Capture the cell that displays the provided text and extract its [X, Y] central coordinate. 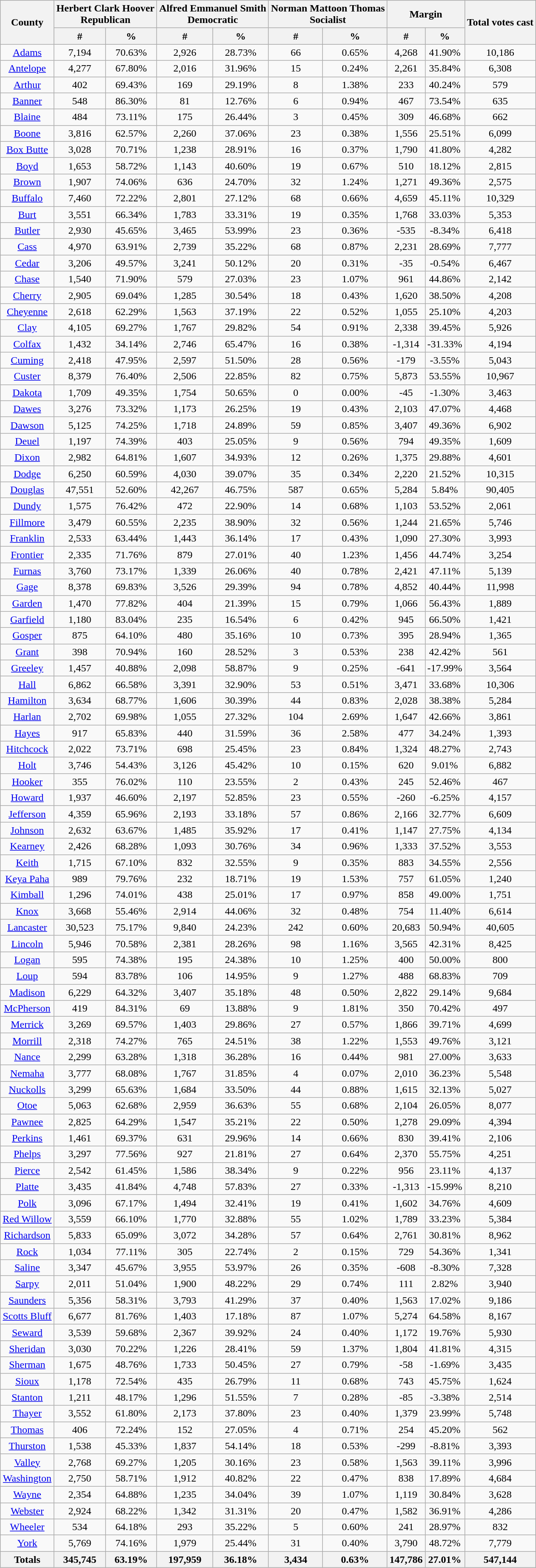
3,126 [185, 765]
0.96% [355, 846]
2,905 [80, 295]
6,609 [500, 814]
41.81% [445, 1349]
355 [80, 782]
3,668 [80, 911]
73.54% [445, 101]
419 [80, 1009]
Merrick [27, 1025]
0.91% [355, 328]
406 [80, 1430]
4,030 [185, 474]
74.27% [131, 1041]
2,768 [80, 1462]
67.10% [131, 863]
3,526 [185, 587]
64.32% [131, 992]
Howard [27, 798]
66.34% [131, 214]
1,575 [80, 506]
1,271 [406, 182]
35.21% [241, 1122]
29.96% [241, 1138]
34.76% [445, 1203]
70.22% [131, 1349]
71.76% [131, 555]
11 [296, 1381]
1,066 [406, 603]
25.44% [241, 1543]
1,244 [406, 522]
1,733 [185, 1365]
5,548 [500, 1073]
34.93% [241, 457]
6,614 [500, 911]
30,523 [80, 927]
32.77% [445, 814]
2,260 [185, 133]
63.91% [131, 247]
Totals [27, 1559]
35.84% [445, 69]
2.58% [355, 733]
488 [406, 976]
64.18% [131, 1527]
232 [185, 879]
38.38% [445, 700]
47.07% [445, 409]
1,900 [185, 1284]
Custer [27, 376]
56.43% [445, 603]
30.54% [241, 295]
562 [500, 1430]
Lincoln [27, 943]
435 [185, 1381]
8,378 [80, 587]
-1.69% [445, 1365]
Hall [27, 684]
63.67% [131, 830]
33.31% [241, 214]
33.50% [241, 1089]
2,702 [80, 717]
1.37% [355, 1349]
110 [185, 782]
1,615 [406, 1089]
0.52% [355, 312]
3,206 [80, 263]
1.02% [355, 1219]
3,465 [185, 231]
70.42% [445, 1009]
0.86% [355, 814]
73.32% [131, 409]
2,010 [406, 1073]
0.22% [355, 1170]
7,460 [80, 198]
-1,314 [406, 344]
2,542 [80, 1170]
3,861 [500, 717]
21.39% [241, 603]
45.33% [131, 1446]
Seward [27, 1333]
41.90% [445, 52]
Hayes [27, 733]
40.82% [241, 1478]
1.23% [355, 555]
74.06% [131, 182]
2,354 [80, 1494]
2.82% [445, 1284]
90,405 [500, 490]
2,575 [500, 182]
1,675 [80, 1365]
52.60% [131, 490]
30.39% [241, 700]
38.90% [241, 522]
Dakota [27, 393]
1,278 [406, 1122]
875 [80, 636]
-608 [406, 1268]
71.90% [131, 279]
57.83% [241, 1187]
1,197 [80, 441]
1,093 [185, 846]
69.37% [131, 1138]
36.14% [241, 539]
-0.54% [445, 263]
Blaine [27, 117]
Buffalo [27, 198]
1,754 [185, 393]
2,418 [80, 360]
26.44% [241, 117]
3,760 [80, 571]
709 [500, 976]
4,137 [500, 1170]
68.08% [131, 1073]
Sarpy [27, 1284]
1,540 [80, 279]
594 [80, 976]
58.72% [131, 166]
5,043 [500, 360]
26.05% [445, 1106]
2,761 [406, 1235]
1,285 [185, 295]
Cass [27, 247]
2,556 [500, 863]
6,308 [500, 69]
2,261 [406, 69]
1,718 [185, 425]
6,882 [500, 765]
44.86% [445, 279]
74.01% [131, 895]
1,240 [500, 879]
4,277 [80, 69]
-1.30% [445, 393]
2,220 [406, 474]
1.27% [355, 976]
0.57% [355, 1025]
72.24% [131, 1430]
0.63% [355, 1559]
6,902 [500, 425]
39.71% [445, 1025]
1.53% [355, 879]
40,605 [500, 927]
3,434 [296, 1559]
152 [185, 1430]
472 [185, 506]
41.84% [131, 1187]
Scotts Bluff [27, 1316]
477 [406, 733]
36.28% [241, 1057]
84.31% [131, 1009]
53.97% [241, 1268]
3,940 [500, 1284]
698 [185, 749]
3,096 [80, 1203]
0.34% [355, 474]
1,443 [185, 539]
2,193 [185, 814]
Hitchcock [27, 749]
Frontier [27, 555]
35.16% [241, 636]
Cheyenne [27, 312]
34.55% [445, 863]
5,926 [500, 328]
-31.33% [445, 344]
5,063 [80, 1106]
59.68% [131, 1333]
5,746 [500, 522]
0.83% [355, 700]
2,982 [80, 457]
47,551 [80, 490]
3,121 [500, 1041]
3,030 [80, 1349]
1,342 [185, 1511]
404 [185, 603]
64.29% [131, 1122]
754 [406, 911]
25.51% [445, 133]
0.24% [355, 69]
6,099 [500, 133]
1,173 [185, 409]
3,553 [500, 846]
24.51% [241, 1041]
47.11% [445, 571]
1,456 [406, 555]
7,194 [80, 52]
69.04% [131, 295]
2,106 [500, 1138]
1.38% [355, 85]
17.02% [445, 1300]
45.67% [131, 1268]
-535 [406, 231]
1,907 [80, 182]
Stanton [27, 1397]
2,959 [185, 1106]
60.55% [131, 522]
36.23% [445, 1073]
Platte [27, 1187]
Douglas [27, 490]
-45 [406, 393]
39 [296, 1494]
0.25% [355, 668]
Nemaha [27, 1073]
54 [296, 328]
1,937 [80, 798]
Antelope [27, 69]
74.39% [131, 441]
50.94% [445, 927]
1,804 [406, 1349]
53.55% [445, 376]
4,601 [500, 457]
Perkins [27, 1138]
1,653 [80, 166]
3,539 [80, 1333]
27.12% [241, 198]
3,269 [80, 1025]
1,143 [185, 166]
48.27% [445, 749]
Gosper [27, 636]
2,618 [80, 312]
561 [500, 652]
1,180 [80, 619]
620 [406, 765]
28.91% [241, 149]
67.17% [131, 1203]
5.84% [445, 490]
4,852 [406, 587]
23.99% [445, 1413]
Total votes cast [500, 22]
Kearney [27, 846]
3,463 [500, 393]
32.88% [241, 1219]
917 [80, 733]
5,356 [80, 1300]
631 [185, 1138]
32.13% [445, 1089]
39.07% [241, 474]
5,769 [80, 1543]
13.88% [241, 1009]
1,324 [406, 749]
45.20% [445, 1430]
1,034 [80, 1251]
4,684 [500, 1478]
8,425 [500, 943]
1,238 [185, 149]
63.28% [131, 1057]
37.19% [241, 312]
68.83% [445, 976]
27.05% [241, 1430]
1.24% [355, 182]
21.65% [445, 522]
1,119 [406, 1494]
927 [185, 1154]
2,926 [185, 52]
5,125 [80, 425]
1.22% [355, 1041]
5,353 [500, 214]
636 [185, 182]
Logan [27, 960]
Sherman [27, 1365]
86.30% [131, 101]
3,793 [185, 1300]
41.29% [241, 1300]
6,229 [80, 992]
38.34% [241, 1170]
8,077 [500, 1106]
69.98% [131, 717]
36.63% [241, 1106]
Clay [27, 328]
39.11% [445, 1462]
18.71% [241, 879]
Deuel [27, 441]
Valley [27, 1462]
30.84% [445, 1494]
350 [406, 1009]
42.66% [445, 717]
-179 [406, 360]
106 [185, 976]
Pierce [27, 1170]
858 [406, 895]
Sheridan [27, 1349]
989 [80, 879]
98 [296, 943]
0.42% [355, 619]
3,393 [500, 1446]
8,962 [500, 1235]
62.57% [131, 133]
1,318 [185, 1057]
35.18% [241, 992]
Cuming [27, 360]
2,426 [80, 846]
11.40% [445, 911]
4,748 [185, 1187]
29.82% [241, 328]
2,235 [185, 522]
74.25% [131, 425]
5 [296, 1527]
Brown [27, 182]
480 [185, 636]
70.63% [131, 52]
1,709 [80, 393]
5,946 [80, 943]
29.86% [241, 1025]
16.54% [241, 619]
25.05% [241, 441]
25.10% [445, 312]
79.76% [131, 879]
65.09% [131, 1235]
2,098 [185, 668]
2,061 [500, 506]
24.89% [241, 425]
587 [296, 490]
42,267 [185, 490]
65.63% [131, 1089]
0.71% [355, 1430]
Garfield [27, 619]
70.58% [131, 943]
11,998 [500, 587]
Nance [27, 1057]
241 [406, 1527]
Adams [27, 52]
111 [406, 1284]
77.11% [131, 1251]
Saunders [27, 1300]
29.39% [241, 587]
1,837 [185, 1446]
28.94% [445, 636]
25.01% [241, 895]
75.17% [131, 927]
York [27, 1543]
6,677 [80, 1316]
30.16% [241, 1462]
1,751 [500, 895]
10,329 [500, 198]
0.88% [355, 1089]
104 [296, 717]
73.11% [131, 117]
0.07% [355, 1073]
54.14% [241, 1446]
1,393 [500, 733]
31.85% [241, 1073]
23.55% [241, 782]
26.25% [241, 409]
61.80% [131, 1413]
36.18% [241, 1559]
29.19% [241, 85]
3,072 [185, 1235]
1,485 [185, 830]
63.44% [131, 539]
27.32% [241, 717]
3,993 [500, 539]
45.75% [445, 1381]
4,394 [500, 1122]
402 [80, 85]
28 [296, 360]
2,750 [80, 1478]
70.94% [131, 652]
Butler [27, 231]
5,930 [500, 1333]
-8.34% [445, 231]
31 [296, 1543]
47.95% [131, 360]
1,461 [80, 1138]
1,783 [185, 214]
400 [406, 960]
879 [185, 555]
25.45% [241, 749]
3,955 [185, 1268]
Boyd [27, 166]
2,166 [406, 814]
32.41% [241, 1203]
3,028 [80, 149]
64.81% [131, 457]
3,551 [80, 214]
5,833 [80, 1235]
2,930 [80, 231]
41.80% [445, 149]
50.12% [241, 263]
Otoe [27, 1106]
510 [406, 166]
76.42% [131, 506]
12 [296, 457]
28.52% [241, 652]
2,514 [500, 1397]
3,241 [185, 263]
44.06% [241, 911]
743 [406, 1381]
Dawson [27, 425]
662 [500, 117]
67.80% [131, 69]
20,683 [406, 927]
Jefferson [27, 814]
0.37% [355, 149]
1.81% [355, 1009]
Greeley [27, 668]
27.00% [445, 1057]
883 [406, 863]
53.99% [241, 231]
52.85% [241, 798]
4,208 [500, 295]
51.55% [241, 1397]
9.01% [445, 765]
10,315 [500, 474]
0.00% [355, 393]
305 [185, 1251]
3,552 [80, 1413]
55.46% [131, 911]
65.47% [241, 344]
45.42% [241, 765]
64.88% [131, 1494]
Pawnee [27, 1122]
6,467 [500, 263]
22.74% [241, 1251]
438 [185, 895]
1,553 [406, 1041]
37.52% [445, 846]
2,299 [80, 1057]
Furnas [27, 571]
48.72% [445, 1543]
169 [185, 85]
1,147 [406, 830]
2,028 [406, 700]
Franklin [27, 539]
-58 [406, 1365]
48.76% [131, 1365]
74.16% [131, 1543]
Chase [27, 279]
33.23% [445, 1219]
Garden [27, 603]
Dodge [27, 474]
0.84% [355, 749]
Alfred Emmanuel SmithDemocratic [213, 14]
2,746 [185, 344]
39.45% [445, 328]
235 [185, 619]
0.31% [355, 263]
Banner [27, 101]
26.79% [241, 1381]
Harlan [27, 717]
3,276 [80, 409]
398 [80, 652]
1.16% [355, 943]
24 [296, 1333]
635 [500, 101]
4,203 [500, 312]
8,167 [500, 1316]
-6.25% [445, 798]
547,144 [500, 1559]
64.58% [445, 1316]
Box Butte [27, 149]
2,173 [185, 1413]
534 [80, 1527]
3,564 [500, 668]
Holt [27, 765]
31.96% [241, 69]
1,770 [185, 1219]
242 [296, 927]
29 [296, 1284]
729 [406, 1251]
765 [185, 1041]
Dawes [27, 409]
6,418 [500, 231]
Wheeler [27, 1527]
Hooker [27, 782]
Herbert Clark HooverRepublican [105, 14]
6,862 [80, 684]
0 [296, 393]
345,745 [80, 1559]
Kimball [27, 895]
0.85% [355, 425]
5,139 [500, 571]
37.06% [241, 133]
32.55% [241, 863]
46.60% [131, 798]
21.81% [241, 1154]
Thomas [27, 1430]
1,375 [406, 457]
8,210 [500, 1187]
1,103 [406, 506]
70.71% [131, 149]
403 [185, 441]
5,027 [500, 1089]
4,194 [500, 344]
Keya Paha [27, 879]
Fillmore [27, 522]
30.76% [241, 846]
1,432 [80, 344]
Wayne [27, 1494]
49.57% [131, 263]
5,873 [406, 376]
Boone [27, 133]
1,790 [406, 149]
Webster [27, 1511]
2,801 [185, 198]
Arthur [27, 85]
28.26% [241, 943]
1,620 [406, 295]
40.44% [445, 587]
Keith [27, 863]
4,659 [406, 198]
1,609 [500, 441]
0.74% [355, 1284]
46.75% [241, 490]
5,748 [500, 1413]
1,768 [406, 214]
50.45% [241, 1365]
595 [80, 960]
66.58% [131, 684]
Thurston [27, 1446]
Gage [27, 587]
36 [296, 733]
245 [406, 782]
Madison [27, 992]
5,384 [500, 1219]
Norman Mattoon ThomasSocialist [328, 14]
1,365 [500, 636]
58.87% [241, 668]
1,494 [185, 1203]
440 [185, 733]
497 [500, 1009]
2,142 [500, 279]
395 [406, 636]
82 [296, 376]
4,282 [500, 149]
0.48% [355, 911]
68.28% [131, 846]
0.75% [355, 376]
4,286 [500, 1511]
-85 [406, 1397]
33.03% [445, 214]
2,370 [406, 1154]
52.46% [445, 782]
68.22% [131, 1511]
2,739 [185, 247]
29.88% [445, 457]
0.28% [355, 1397]
1,538 [80, 1446]
2,506 [185, 376]
1,607 [185, 457]
3,299 [80, 1089]
60.59% [131, 474]
72.22% [131, 198]
48.17% [131, 1397]
17.89% [445, 1478]
69 [185, 1009]
2,597 [185, 360]
1,379 [406, 1413]
34.04% [241, 1494]
3,634 [80, 700]
0.36% [355, 231]
-3.38% [445, 1397]
-1,313 [406, 1187]
27.30% [445, 539]
24.23% [241, 927]
24.70% [241, 182]
175 [185, 117]
County [27, 22]
Dundy [27, 506]
10,306 [500, 684]
-8.81% [445, 1446]
37.80% [241, 1413]
28.73% [241, 52]
40.24% [445, 85]
83.04% [131, 619]
Nuckolls [27, 1089]
2,421 [406, 571]
197,959 [185, 1559]
49.00% [445, 895]
62.68% [131, 1106]
Morrill [27, 1041]
87 [296, 1316]
4,359 [80, 814]
1,586 [185, 1170]
1,789 [406, 1219]
1,178 [80, 1381]
1,470 [80, 603]
Washington [27, 1478]
46.68% [445, 117]
2,016 [185, 69]
58.31% [131, 1300]
38.50% [445, 295]
2,924 [80, 1511]
66.10% [131, 1219]
7,779 [500, 1543]
0.87% [355, 247]
33.68% [445, 684]
0.44% [355, 1057]
Phelps [27, 1154]
0.58% [355, 1462]
2,743 [500, 749]
83.78% [131, 976]
28.97% [445, 1527]
830 [406, 1138]
3,816 [80, 133]
2.69% [355, 717]
48 [296, 992]
Colfax [27, 344]
4,105 [80, 328]
Loup [27, 976]
293 [185, 1527]
1,684 [185, 1089]
1,912 [185, 1478]
3,297 [80, 1154]
3,347 [80, 1268]
6,250 [80, 474]
3,479 [80, 522]
0.94% [355, 101]
548 [80, 101]
233 [406, 85]
73.71% [131, 749]
68.77% [131, 700]
Dixon [27, 457]
1,457 [80, 668]
2,367 [185, 1333]
3,633 [500, 1057]
-17.99% [445, 668]
1,235 [185, 1494]
0.51% [355, 684]
-260 [406, 798]
1,606 [185, 700]
73.17% [131, 571]
1,979 [185, 1543]
3,790 [406, 1543]
72.54% [131, 1381]
-35 [406, 263]
65.96% [131, 814]
2,822 [406, 992]
31.59% [241, 733]
30.81% [445, 1235]
Red Willow [27, 1219]
309 [406, 117]
12.76% [241, 101]
45.11% [445, 198]
Margin [426, 14]
7 [296, 1397]
33.18% [241, 814]
31.31% [241, 1511]
-15.99% [445, 1187]
10,186 [500, 52]
2,335 [80, 555]
Cedar [27, 263]
9,684 [500, 992]
9,840 [185, 927]
40.88% [131, 668]
1,647 [406, 717]
32.90% [241, 684]
0.55% [355, 798]
0.67% [355, 166]
195 [185, 960]
9,186 [500, 1300]
3,996 [500, 1462]
23.11% [445, 1170]
62.29% [131, 312]
1.25% [355, 960]
27.03% [241, 279]
1,889 [500, 603]
1,582 [406, 1511]
10,967 [500, 376]
1,421 [500, 619]
77.82% [131, 603]
0.97% [355, 895]
1,715 [80, 863]
5,274 [406, 1316]
35 [296, 474]
77.56% [131, 1154]
8 [296, 85]
2,815 [500, 166]
4,699 [500, 1025]
27.75% [445, 830]
17.18% [241, 1316]
147,786 [406, 1559]
1,624 [500, 1381]
45.65% [131, 231]
-641 [406, 668]
69.83% [131, 587]
Grant [27, 652]
Polk [27, 1203]
838 [406, 1478]
160 [185, 652]
956 [406, 1170]
3,391 [185, 684]
0.33% [355, 1187]
1,333 [406, 846]
37 [296, 1300]
39.41% [445, 1138]
53.52% [445, 506]
Johnson [27, 830]
2,632 [80, 830]
2,914 [185, 911]
981 [406, 1057]
1,226 [185, 1349]
2,381 [185, 943]
3,254 [500, 555]
4,609 [500, 1203]
961 [406, 279]
28.41% [241, 1349]
55.75% [445, 1154]
1,205 [185, 1462]
65.83% [131, 733]
4,468 [500, 409]
-3.55% [445, 360]
49.76% [445, 1041]
94 [296, 587]
81.76% [131, 1316]
0.73% [355, 636]
63.19% [131, 1559]
66.50% [445, 619]
3,777 [80, 1073]
Rock [27, 1251]
1,547 [185, 1122]
1,866 [406, 1025]
54.36% [445, 1251]
14.95% [241, 976]
61.45% [131, 1170]
34.28% [241, 1235]
54.43% [131, 765]
7,777 [500, 247]
2,318 [80, 1041]
76.02% [131, 782]
McPherson [27, 1009]
39.92% [241, 1333]
69.57% [131, 1025]
50.65% [241, 393]
51.50% [241, 360]
238 [406, 652]
1,211 [80, 1397]
2,197 [185, 798]
2,533 [80, 539]
Burt [27, 214]
4,251 [500, 1154]
42.42% [445, 652]
Lancaster [27, 927]
484 [80, 117]
2,104 [406, 1106]
0.45% [355, 117]
1,172 [406, 1333]
34.24% [445, 733]
28.69% [445, 247]
4,134 [500, 830]
757 [406, 879]
29.14% [445, 992]
34 [296, 846]
8,379 [80, 376]
53 [296, 684]
2,825 [80, 1122]
800 [500, 960]
3,471 [406, 684]
2,231 [406, 247]
74.38% [131, 960]
24.38% [241, 960]
3,746 [80, 765]
-299 [406, 1446]
2,338 [406, 328]
36.91% [445, 1511]
48.22% [241, 1284]
3,565 [406, 943]
21.52% [445, 474]
Cherry [27, 295]
2,103 [406, 409]
2,022 [80, 749]
794 [406, 441]
4,315 [500, 1349]
35.92% [241, 830]
19.76% [445, 1333]
Hamilton [27, 700]
22.85% [241, 376]
4,970 [80, 247]
42.31% [445, 943]
Saline [27, 1268]
Thayer [27, 1413]
Richardson [27, 1235]
22.90% [241, 506]
1,556 [406, 133]
58.71% [131, 1478]
76.40% [131, 376]
50.00% [445, 960]
38 [296, 1041]
34.14% [131, 344]
64.10% [131, 636]
1,090 [406, 539]
3,559 [80, 1219]
18.12% [445, 166]
40.60% [241, 166]
66 [296, 52]
26.06% [241, 571]
1,339 [185, 571]
44.74% [445, 555]
26 [296, 1268]
Knox [27, 911]
4,268 [406, 52]
51.04% [131, 1284]
254 [406, 1430]
-8.30% [445, 1268]
69.43% [131, 85]
0.26% [355, 457]
7,328 [500, 1268]
2,011 [80, 1284]
1,341 [500, 1251]
3,628 [500, 1494]
Sioux [27, 1381]
81 [185, 101]
4,157 [500, 798]
945 [406, 619]
1,602 [406, 1203]
61.05% [445, 879]
29.09% [445, 1122]
